Pinpoint the cell where the given text exists, returning its [X, Y] midpoint coordinate. 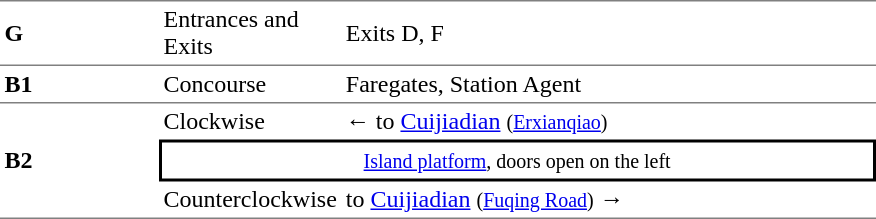
Clockwise [250, 122]
Concourse [250, 85]
Exits D, F [608, 33]
Entrances and Exits [250, 33]
Faregates, Station Agent [608, 85]
← to Cuijiadian (Erxianqiao) [608, 122]
G [80, 33]
Island platform, doors open on the left [517, 161]
B1 [80, 85]
